Scan for the cell matching the given text and deliver its [x, y] coordinate at center. 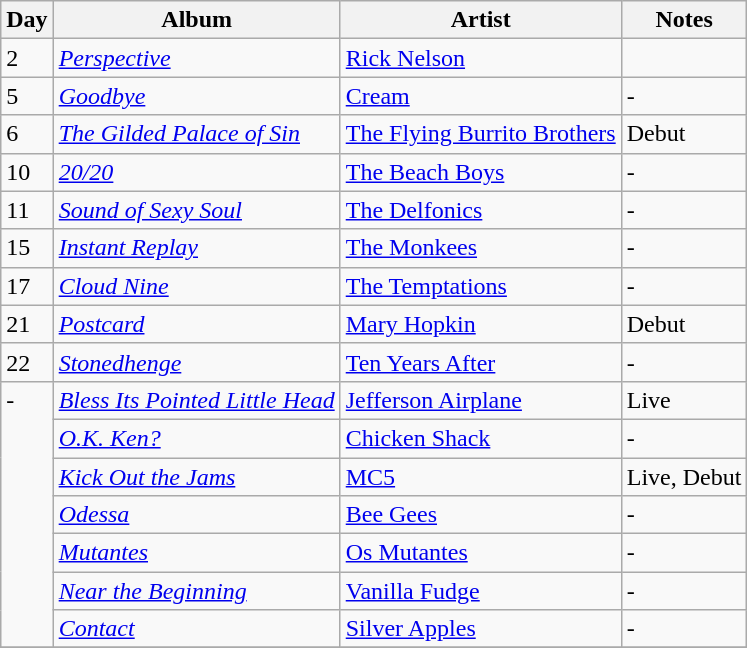
6 [27, 134]
17 [27, 286]
Silver Apples [480, 629]
Cream [480, 96]
Ten Years After [480, 362]
2 [27, 58]
Album [196, 20]
MC5 [480, 477]
Jefferson Airplane [480, 400]
21 [27, 324]
Odessa [196, 515]
Kick Out the Jams [196, 477]
Live, Debut [684, 477]
Chicken Shack [480, 438]
5 [27, 96]
11 [27, 210]
Sound of Sexy Soul [196, 210]
Contact [196, 629]
Bee Gees [480, 515]
Near the Beginning [196, 591]
Postcard [196, 324]
20/20 [196, 172]
The Beach Boys [480, 172]
The Monkees [480, 248]
The Gilded Palace of Sin [196, 134]
Mutantes [196, 553]
Artist [480, 20]
Rick Nelson [480, 58]
Day [27, 20]
Live [684, 400]
Cloud Nine [196, 286]
15 [27, 248]
Perspective [196, 58]
Bless Its Pointed Little Head [196, 400]
Notes [684, 20]
Mary Hopkin [480, 324]
10 [27, 172]
O.K. Ken? [196, 438]
Vanilla Fudge [480, 591]
22 [27, 362]
Stonedhenge [196, 362]
The Temptations [480, 286]
The Flying Burrito Brothers [480, 134]
Os Mutantes [480, 553]
Goodbye [196, 96]
The Delfonics [480, 210]
Instant Replay [196, 248]
